From the cell containing the given text, extract its center point as (X, Y) coordinate. 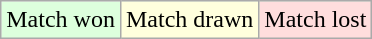
Match won (61, 20)
Match lost (316, 20)
Match drawn (189, 20)
